Locate the cell with the specified text and output its (X, Y) center coordinate. 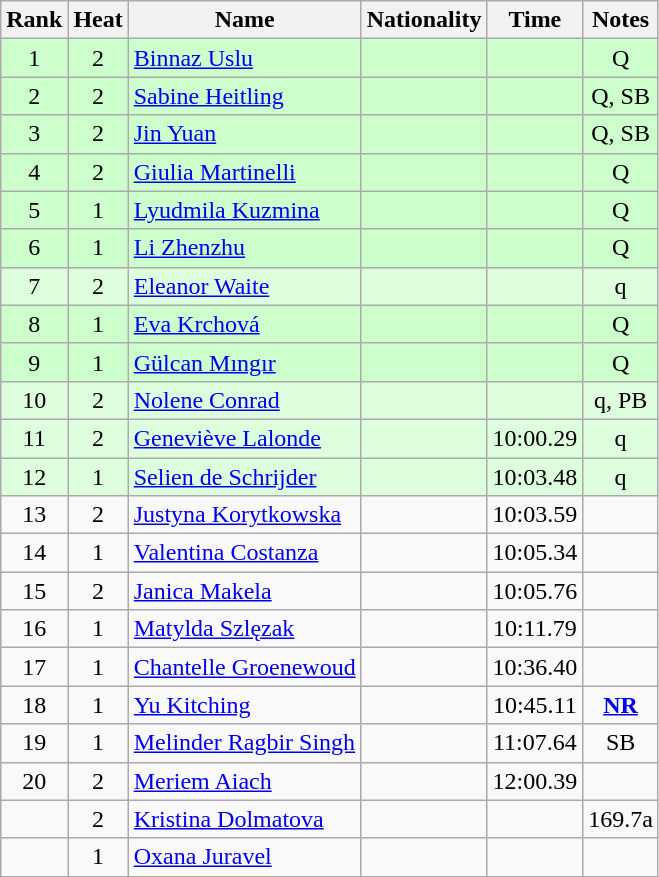
Valentina Costanza (244, 553)
Jin Yuan (244, 134)
SB (621, 743)
Geneviève Lalonde (244, 438)
Notes (621, 20)
10:45.11 (535, 705)
15 (34, 591)
Yu Kitching (244, 705)
12 (34, 477)
Selien de Schrijder (244, 477)
17 (34, 667)
Oxana Juravel (244, 857)
12:00.39 (535, 781)
Binnaz Uslu (244, 58)
10:05.34 (535, 553)
20 (34, 781)
Nolene Conrad (244, 400)
Heat (98, 20)
Li Zhenzhu (244, 248)
Meriem Aiach (244, 781)
19 (34, 743)
16 (34, 629)
9 (34, 362)
Eva Krchová (244, 324)
Gülcan Mıngır (244, 362)
10:05.76 (535, 591)
Melinder Ragbir Singh (244, 743)
18 (34, 705)
5 (34, 210)
Time (535, 20)
4 (34, 172)
Name (244, 20)
3 (34, 134)
11:07.64 (535, 743)
169.7a (621, 819)
Chantelle Groenewoud (244, 667)
Eleanor Waite (244, 286)
10:11.79 (535, 629)
Justyna Korytkowska (244, 515)
Giulia Martinelli (244, 172)
14 (34, 553)
10:03.59 (535, 515)
10 (34, 400)
8 (34, 324)
Rank (34, 20)
Nationality (424, 20)
NR (621, 705)
Sabine Heitling (244, 96)
10:36.40 (535, 667)
q, PB (621, 400)
Lyudmila Kuzmina (244, 210)
Janica Makela (244, 591)
7 (34, 286)
13 (34, 515)
6 (34, 248)
10:03.48 (535, 477)
Matylda Szlęzak (244, 629)
10:00.29 (535, 438)
Kristina Dolmatova (244, 819)
11 (34, 438)
